Return [x, y] of the center of cell containing provided text 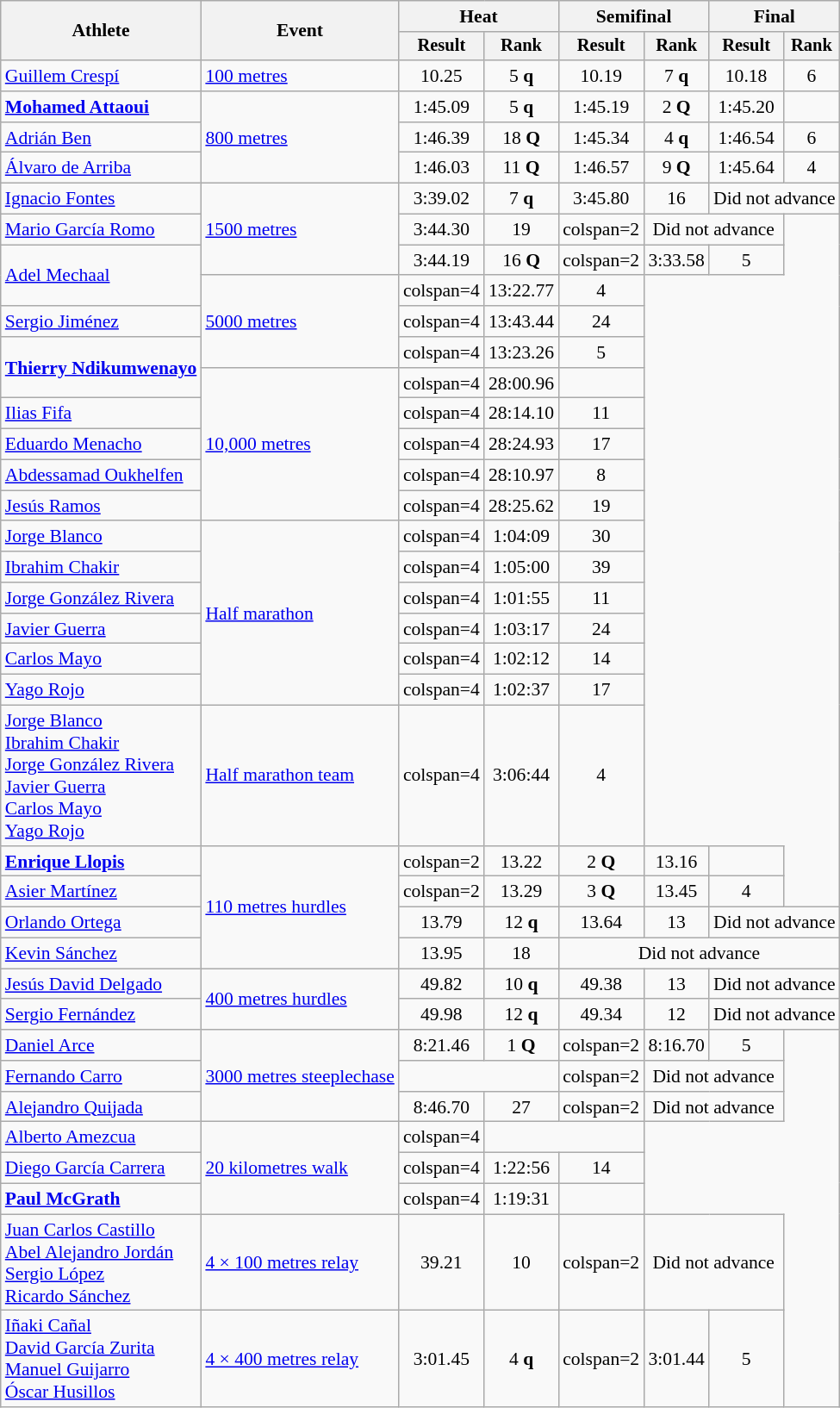
49.82 [441, 984]
28:10.97 [521, 476]
Adel Mechaal [102, 276]
8 [601, 476]
13.16 [676, 862]
Semifinal [634, 16]
1:02:37 [521, 690]
1:45.34 [601, 138]
Half marathon [300, 614]
13:23.26 [521, 352]
49.98 [441, 1015]
4 × 100 metres relay [300, 1262]
28:14.10 [521, 414]
3:44.30 [441, 230]
Fernando Carro [102, 1076]
49.34 [601, 1015]
10.18 [746, 76]
Ilias Fifa [102, 414]
1:45.09 [441, 107]
Jorge González Rivera [102, 598]
1:19:31 [521, 1199]
Thierry Ndikumwenayo [102, 367]
3:39.02 [441, 199]
Mohamed Attaoui [102, 107]
1:02:12 [521, 659]
Jesús Ramos [102, 506]
3:06:44 [521, 776]
20 kilometres walk [300, 1168]
Paul McGrath [102, 1199]
5000 metres [300, 322]
Jorge BlancoIbrahim ChakirJorge González RiveraJavier GuerraCarlos MayoYago Rojo [102, 776]
100 metres [300, 76]
Orlando Ortega [102, 923]
28:25.62 [521, 506]
3:01.44 [676, 1359]
1:45.64 [746, 168]
30 [601, 537]
27 [521, 1107]
800 metres [300, 138]
13.79 [441, 923]
13.22 [521, 862]
10,000 metres [300, 445]
Asier Martínez [102, 892]
1:05:00 [521, 567]
1:46.03 [441, 168]
16 [676, 199]
49.38 [601, 984]
Alejandro Quijada [102, 1107]
18 [521, 954]
Abdessamad Oukhelfen [102, 476]
13.95 [441, 954]
10.25 [441, 76]
13.45 [676, 892]
16 Q [521, 260]
Jesús David Delgado [102, 984]
10.19 [601, 76]
Iñaki CañalDavid García ZuritaManuel GuijarroÓscar Husillos [102, 1359]
1:22:56 [521, 1168]
Athlete [102, 31]
12 [676, 1015]
Jorge Blanco [102, 537]
Daniel Arce [102, 1045]
Ignacio Fontes [102, 199]
1500 metres [300, 229]
Yago Rojo [102, 690]
Half marathon team [300, 776]
18 Q [521, 138]
110 metres hurdles [300, 907]
Heat [479, 16]
11 Q [521, 168]
8:16.70 [676, 1045]
28:24.93 [521, 445]
1:45.20 [746, 107]
39.21 [441, 1262]
3 Q [601, 892]
Juan Carlos CastilloAbel Alejandro JordánSergio LópezRicardo Sánchez [102, 1262]
3000 metres steeplechase [300, 1075]
Sergio Jiménez [102, 321]
13:22.77 [521, 291]
Final [775, 16]
3:01.45 [441, 1359]
Javier Guerra [102, 629]
Álvaro de Arriba [102, 168]
3:45.80 [601, 199]
Diego García Carrera [102, 1168]
10 [521, 1262]
1:46.57 [601, 168]
1 Q [521, 1045]
9 Q [676, 168]
28:00.96 [521, 383]
Sergio Fernández [102, 1015]
Carlos Mayo [102, 659]
3:44.19 [441, 260]
1:01:55 [521, 598]
13.29 [521, 892]
1:04:09 [521, 537]
4 × 400 metres relay [300, 1359]
8:46.70 [441, 1107]
Adrián Ben [102, 138]
8:21.46 [441, 1045]
Kevin Sánchez [102, 954]
3:33.58 [676, 260]
1:45.19 [601, 107]
13.64 [601, 923]
39 [601, 567]
1:46.54 [746, 138]
10 q [521, 984]
Alberto Amezcua [102, 1137]
Enrique Llopis [102, 862]
400 metres hurdles [300, 1000]
Ibrahim Chakir [102, 567]
1:46.39 [441, 138]
Mario García Romo [102, 230]
Event [300, 31]
Eduardo Menacho [102, 445]
13:43.44 [521, 321]
1:03:17 [521, 629]
Guillem Crespí [102, 76]
